Return [X, Y] of the center of cell containing provided text 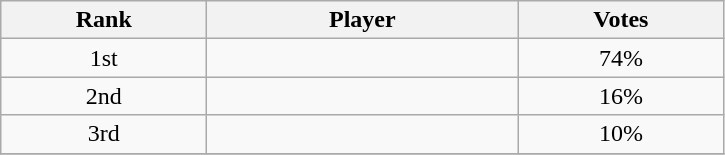
74% [621, 58]
Votes [621, 20]
10% [621, 134]
Rank [104, 20]
16% [621, 96]
Player [362, 20]
2nd [104, 96]
3rd [104, 134]
1st [104, 58]
